Scan for the cell matching the given text and deliver its (X, Y) coordinate at center. 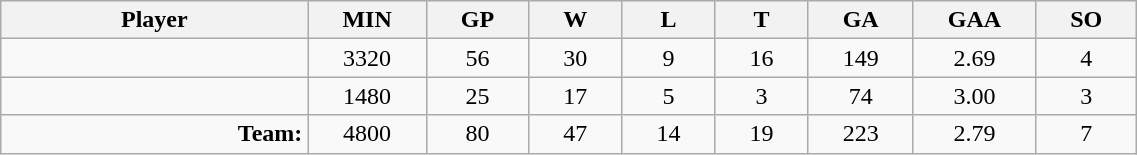
3320 (367, 58)
T (762, 20)
W (576, 20)
17 (576, 96)
2.69 (974, 58)
2.79 (974, 134)
16 (762, 58)
5 (668, 96)
GAA (974, 20)
Player (154, 20)
1480 (367, 96)
SO (1086, 20)
3.00 (974, 96)
80 (477, 134)
4800 (367, 134)
14 (668, 134)
7 (1086, 134)
9 (668, 58)
Team: (154, 134)
GA (860, 20)
30 (576, 58)
MIN (367, 20)
74 (860, 96)
47 (576, 134)
L (668, 20)
56 (477, 58)
4 (1086, 58)
GP (477, 20)
223 (860, 134)
149 (860, 58)
19 (762, 134)
25 (477, 96)
